Return the (X, Y) coordinate for the center point of the cell that contains the specified text.  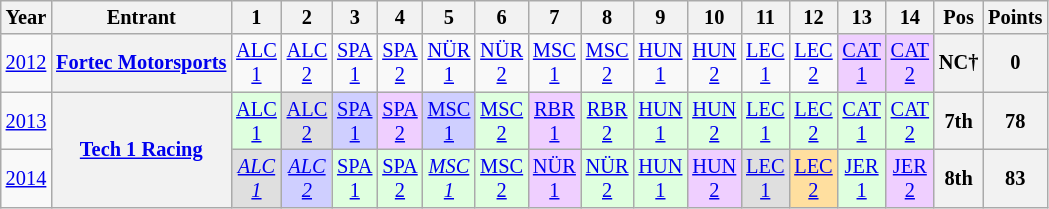
RBR2 (608, 121)
3 (354, 17)
2014 (26, 178)
13 (862, 17)
Fortec Motorsports (141, 63)
0 (1015, 63)
NC† (958, 63)
Entrant (141, 17)
5 (450, 17)
Points (1015, 17)
JER1 (862, 178)
Pos (958, 17)
4 (400, 17)
12 (813, 17)
14 (910, 17)
Year (26, 17)
2013 (26, 121)
83 (1015, 178)
10 (714, 17)
RBR1 (554, 121)
78 (1015, 121)
JER2 (910, 178)
2 (307, 17)
2012 (26, 63)
6 (502, 17)
8th (958, 178)
7 (554, 17)
Tech 1 Racing (141, 150)
8 (608, 17)
7th (958, 121)
11 (765, 17)
1 (256, 17)
9 (660, 17)
